Scan for the cell matching the given text and deliver its (x, y) coordinate at center. 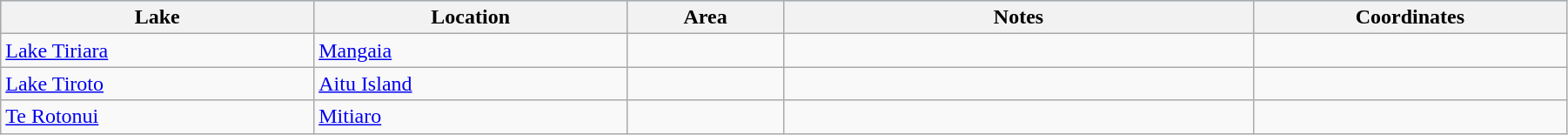
Area (706, 17)
Coordinates (1410, 17)
Location (471, 17)
Aitu Island (471, 84)
Mitiaro (471, 117)
Mangaia (471, 51)
Notes (1019, 17)
Lake Tiriara (157, 51)
Lake Tiroto (157, 84)
Lake (157, 17)
Te Rotonui (157, 117)
